For the text-containing cell, return its midpoint in [x, y] coordinate format. 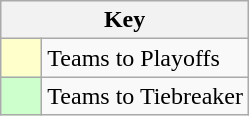
Key [125, 20]
Teams to Tiebreaker [146, 96]
Teams to Playoffs [146, 58]
